From the cell containing the given text, extract its center point as [X, Y] coordinate. 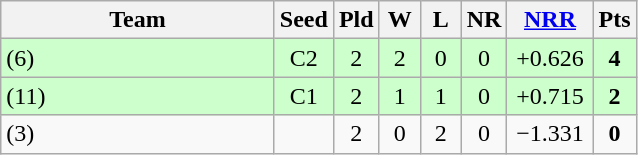
L [440, 20]
C2 [304, 58]
4 [614, 58]
−1.331 [550, 134]
+0.715 [550, 96]
(6) [138, 58]
W [400, 20]
Seed [304, 20]
Pts [614, 20]
Team [138, 20]
NR [484, 20]
NRR [550, 20]
+0.626 [550, 58]
(11) [138, 96]
C1 [304, 96]
(3) [138, 134]
Pld [356, 20]
